Locate the cell with the specified text and output its [x, y] center coordinate. 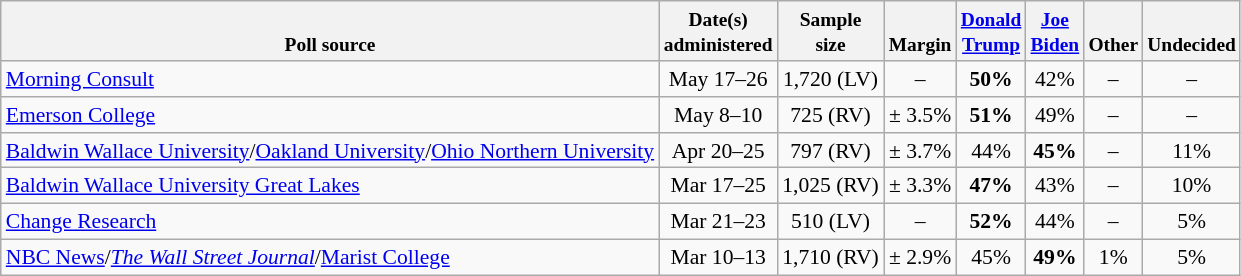
42% [1055, 79]
47% [991, 186]
Mar 10–13 [718, 258]
Change Research [330, 222]
43% [1055, 186]
Poll source [330, 31]
1,025 (RV) [830, 186]
1,720 (LV) [830, 79]
Margin [920, 31]
May 8–10 [718, 115]
Mar 17–25 [718, 186]
510 (LV) [830, 222]
1% [1114, 258]
Emerson College [330, 115]
± 3.7% [920, 151]
JoeBiden [1055, 31]
11% [1192, 151]
Undecided [1192, 31]
Samplesize [830, 31]
Apr 20–25 [718, 151]
Baldwin Wallace University/Oakland University/Ohio Northern University [330, 151]
± 3.5% [920, 115]
NBC News/The Wall Street Journal/Marist College [330, 258]
Date(s)administered [718, 31]
± 2.9% [920, 258]
10% [1192, 186]
± 3.3% [920, 186]
May 17–26 [718, 79]
DonaldTrump [991, 31]
Mar 21–23 [718, 222]
797 (RV) [830, 151]
Morning Consult [330, 79]
Baldwin Wallace University Great Lakes [330, 186]
725 (RV) [830, 115]
50% [991, 79]
Other [1114, 31]
1,710 (RV) [830, 258]
51% [991, 115]
52% [991, 222]
